Scan for the cell matching the given text and deliver its (x, y) coordinate at center. 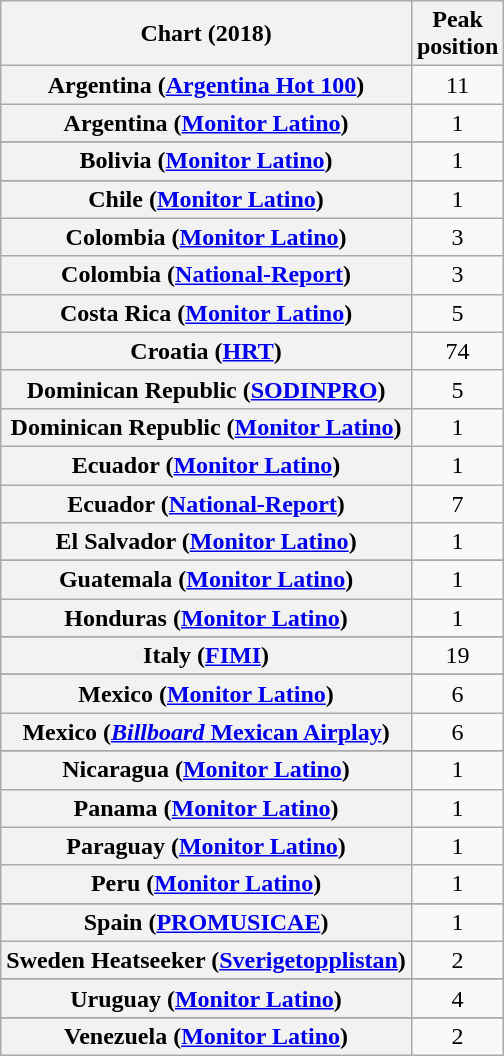
11 (457, 85)
Argentina (Argentina Hot 100) (206, 85)
Italy (FIMI) (206, 656)
Spain (PROMUSICAE) (206, 922)
Costa Rica (Monitor Latino) (206, 313)
Croatia (HRT) (206, 351)
Peak position (457, 34)
Ecuador (National-Report) (206, 503)
19 (457, 656)
Colombia (National-Report) (206, 275)
Uruguay (Monitor Latino) (206, 998)
Chile (Monitor Latino) (206, 199)
Ecuador (Monitor Latino) (206, 465)
7 (457, 503)
Sweden Heatseeker (Sverigetopplistan) (206, 960)
Colombia (Monitor Latino) (206, 237)
Bolivia (Monitor Latino) (206, 161)
74 (457, 351)
Dominican Republic (Monitor Latino) (206, 427)
Argentina (Monitor Latino) (206, 123)
Venezuela (Monitor Latino) (206, 1036)
Chart (2018) (206, 34)
Peru (Monitor Latino) (206, 884)
Guatemala (Monitor Latino) (206, 580)
Panama (Monitor Latino) (206, 808)
Paraguay (Monitor Latino) (206, 846)
Mexico (Billboard Mexican Airplay) (206, 732)
4 (457, 998)
El Salvador (Monitor Latino) (206, 542)
Dominican Republic (SODINPRO) (206, 389)
Nicaragua (Monitor Latino) (206, 770)
Mexico (Monitor Latino) (206, 694)
Honduras (Monitor Latino) (206, 618)
